Capture the cell that displays the provided text and extract its (X, Y) central coordinate. 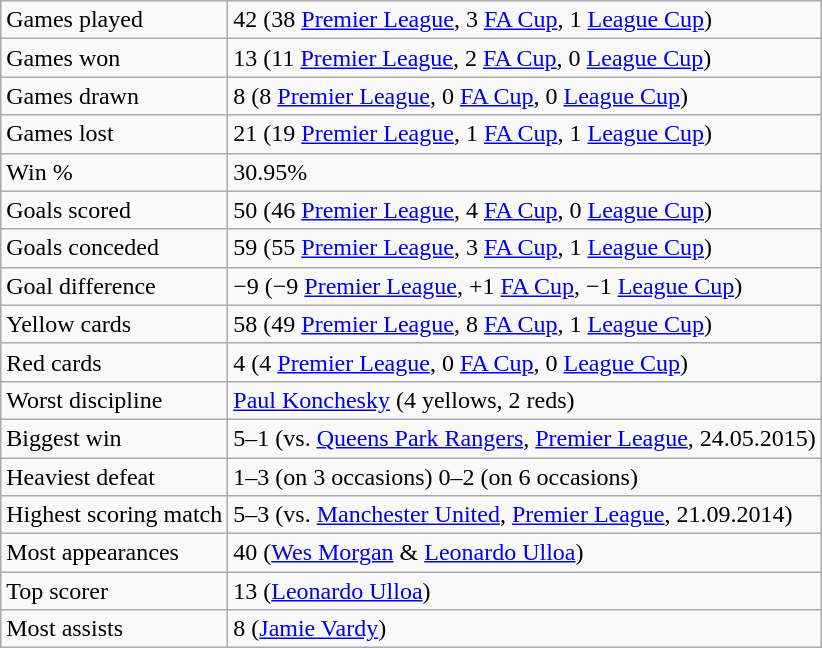
Paul Konchesky (4 yellows, 2 reds) (525, 400)
Win % (114, 172)
50 (46 Premier League, 4 FA Cup, 0 League Cup) (525, 210)
13 (Leonardo Ulloa) (525, 591)
Highest scoring match (114, 515)
Top scorer (114, 591)
42 (38 Premier League, 3 FA Cup, 1 League Cup) (525, 20)
Games played (114, 20)
21 (19 Premier League, 1 FA Cup, 1 League Cup) (525, 134)
Yellow cards (114, 324)
Red cards (114, 362)
Games lost (114, 134)
30.95% (525, 172)
58 (49 Premier League, 8 FA Cup, 1 League Cup) (525, 324)
Goals scored (114, 210)
8 (Jamie Vardy) (525, 629)
4 (4 Premier League, 0 FA Cup, 0 League Cup) (525, 362)
13 (11 Premier League, 2 FA Cup, 0 League Cup) (525, 58)
Biggest win (114, 438)
Heaviest defeat (114, 477)
5–3 (vs. Manchester United, Premier League, 21.09.2014) (525, 515)
5–1 (vs. Queens Park Rangers, Premier League, 24.05.2015) (525, 438)
−9 (−9 Premier League, +1 FA Cup, −1 League Cup) (525, 286)
Most assists (114, 629)
59 (55 Premier League, 3 FA Cup, 1 League Cup) (525, 248)
8 (8 Premier League, 0 FA Cup, 0 League Cup) (525, 96)
Games won (114, 58)
Worst discipline (114, 400)
Goals conceded (114, 248)
1–3 (on 3 occasions) 0–2 (on 6 occasions) (525, 477)
Most appearances (114, 553)
40 (Wes Morgan & Leonardo Ulloa) (525, 553)
Games drawn (114, 96)
Goal difference (114, 286)
